Return the [X, Y] coordinate for the center point of the cell that contains the specified text.  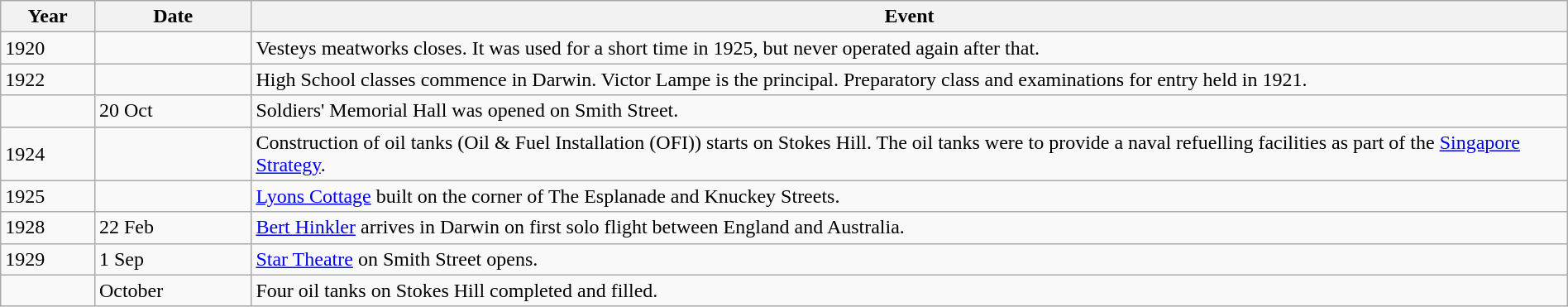
1928 [48, 228]
20 Oct [172, 111]
Four oil tanks on Stokes Hill completed and filled. [910, 290]
Date [172, 17]
1929 [48, 259]
Star Theatre on Smith Street opens. [910, 259]
1922 [48, 79]
Lyons Cottage built on the corner of The Esplanade and Knuckey Streets. [910, 196]
October [172, 290]
1924 [48, 154]
1925 [48, 196]
Soldiers' Memorial Hall was opened on Smith Street. [910, 111]
1920 [48, 48]
22 Feb [172, 228]
Bert Hinkler arrives in Darwin on first solo flight between England and Australia. [910, 228]
Event [910, 17]
High School classes commence in Darwin. Victor Lampe is the principal. Preparatory class and examinations for entry held in 1921. [910, 79]
1 Sep [172, 259]
Year [48, 17]
Vesteys meatworks closes. It was used for a short time in 1925, but never operated again after that. [910, 48]
